Output the (x, y) coordinate of the center of the cell containing the given text.  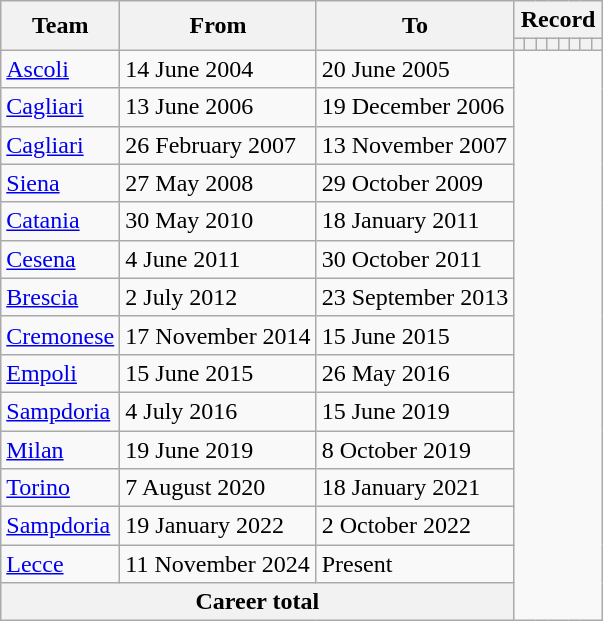
7 August 2020 (218, 488)
30 October 2011 (415, 259)
2 October 2022 (415, 526)
Torino (60, 488)
11 November 2024 (218, 564)
17 November 2014 (218, 335)
29 October 2009 (415, 183)
26 May 2016 (415, 373)
Catania (60, 221)
20 June 2005 (415, 69)
4 June 2011 (218, 259)
Empoli (60, 373)
13 November 2007 (415, 145)
15 June 2019 (415, 411)
18 January 2021 (415, 488)
19 January 2022 (218, 526)
19 December 2006 (415, 107)
27 May 2008 (218, 183)
Present (415, 564)
Siena (60, 183)
Ascoli (60, 69)
30 May 2010 (218, 221)
Record (558, 20)
2 July 2012 (218, 297)
18 January 2011 (415, 221)
To (415, 26)
14 June 2004 (218, 69)
Cremonese (60, 335)
Milan (60, 449)
Brescia (60, 297)
26 February 2007 (218, 145)
Team (60, 26)
Cesena (60, 259)
13 June 2006 (218, 107)
Lecce (60, 564)
4 July 2016 (218, 411)
19 June 2019 (218, 449)
23 September 2013 (415, 297)
From (218, 26)
Career total (258, 602)
8 October 2019 (415, 449)
